Detect which cell encompasses the target text, then output its [X, Y] center coordinate. 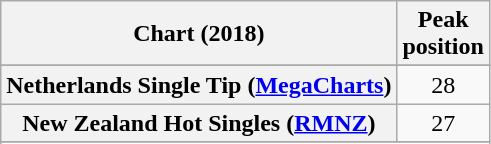
Peakposition [443, 34]
New Zealand Hot Singles (RMNZ) [199, 123]
Netherlands Single Tip (MegaCharts) [199, 85]
28 [443, 85]
Chart (2018) [199, 34]
27 [443, 123]
